Determine the (X, Y) coordinate at the center of the cell enclosing the given text.  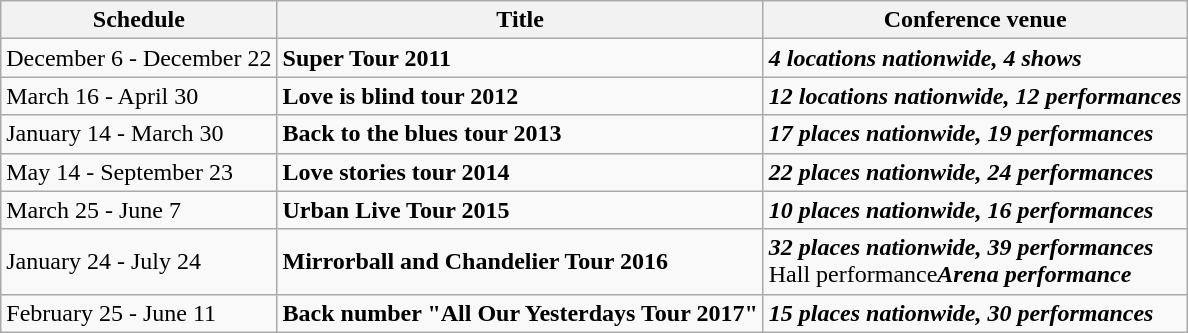
Back number "All Our Yesterdays Tour 2017" (520, 313)
March 25 - June 7 (139, 210)
January 14 - March 30 (139, 134)
Love is blind tour 2012 (520, 96)
February 25 - June 11 (139, 313)
Conference venue (975, 20)
Title (520, 20)
Super Tour 2011 (520, 58)
22 places nationwide, 24 performances (975, 172)
May 14 - September 23 (139, 172)
17 places nationwide, 19 performances (975, 134)
Mirrorball and Chandelier Tour 2016 (520, 262)
January 24 - July 24 (139, 262)
Urban Live Tour 2015 (520, 210)
Back to the blues tour 2013 (520, 134)
March 16 - April 30 (139, 96)
32 places nationwide, 39 performancesHall performanceArena performance (975, 262)
4 locations nationwide, 4 shows (975, 58)
Schedule (139, 20)
December 6 - December 22 (139, 58)
Love stories tour 2014 (520, 172)
15 places nationwide, 30 performances (975, 313)
12 locations nationwide, 12 performances (975, 96)
10 places nationwide, 16 performances (975, 210)
